Identify which cell holds the provided text, then report its (X, Y) central coordinate. 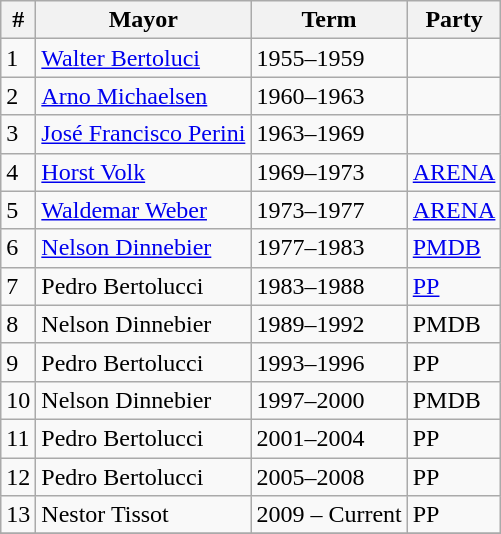
Waldemar Weber (144, 210)
1989–1992 (329, 324)
11 (18, 438)
1993–1996 (329, 362)
7 (18, 286)
4 (18, 172)
6 (18, 248)
1997–2000 (329, 400)
2005–2008 (329, 477)
1 (18, 58)
# (18, 20)
Mayor (144, 20)
13 (18, 515)
1977–1983 (329, 248)
3 (18, 134)
10 (18, 400)
8 (18, 324)
2 (18, 96)
2009 – Current (329, 515)
9 (18, 362)
Nestor Tissot (144, 515)
Arno Michaelsen (144, 96)
1973–1977 (329, 210)
José Francisco Perini (144, 134)
1963–1969 (329, 134)
Term (329, 20)
2001–2004 (329, 438)
1969–1973 (329, 172)
Walter Bertoluci (144, 58)
12 (18, 477)
1960–1963 (329, 96)
5 (18, 210)
1955–1959 (329, 58)
Party (454, 20)
1983–1988 (329, 286)
Horst Volk (144, 172)
